Search for the cell housing the specified text and yield its [X, Y] center coordinate. 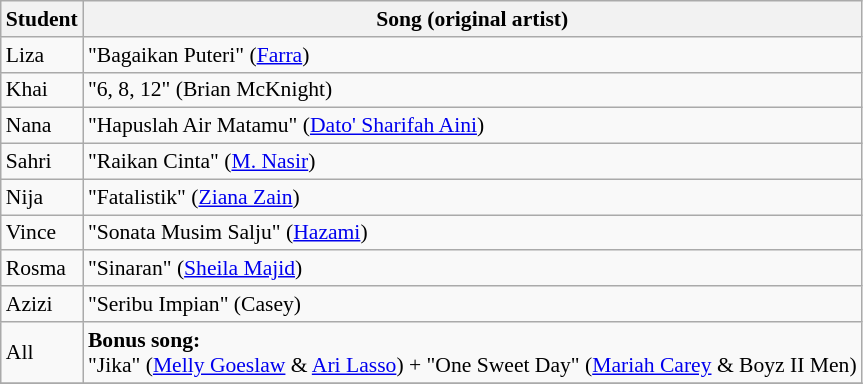
"Raikan Cinta" (M. Nasir) [472, 162]
"6, 8, 12" (Brian McKnight) [472, 90]
All [42, 352]
Song (original artist) [472, 19]
Sahri [42, 162]
Nija [42, 197]
"Bagaikan Puteri" (Farra) [472, 55]
Nana [42, 126]
"Seribu Impian" (Casey) [472, 304]
"Sonata Musim Salju" (Hazami) [472, 233]
Liza [42, 55]
Azizi [42, 304]
Student [42, 19]
"Sinaran" (Sheila Majid) [472, 269]
"Hapuslah Air Matamu" (Dato' Sharifah Aini) [472, 126]
Bonus song: "Jika" (Melly Goeslaw & Ari Lasso) + "One Sweet Day" (Mariah Carey & Boyz II Men) [472, 352]
Rosma [42, 269]
"Fatalistik" (Ziana Zain) [472, 197]
Vince [42, 233]
Khai [42, 90]
